From the cell containing the given text, extract its center point as (X, Y) coordinate. 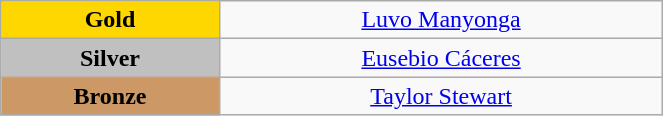
Bronze (110, 96)
Eusebio Cáceres (441, 58)
Silver (110, 58)
Gold (110, 20)
Luvo Manyonga (441, 20)
Taylor Stewart (441, 96)
